Return [X, Y] of the center of cell containing provided text 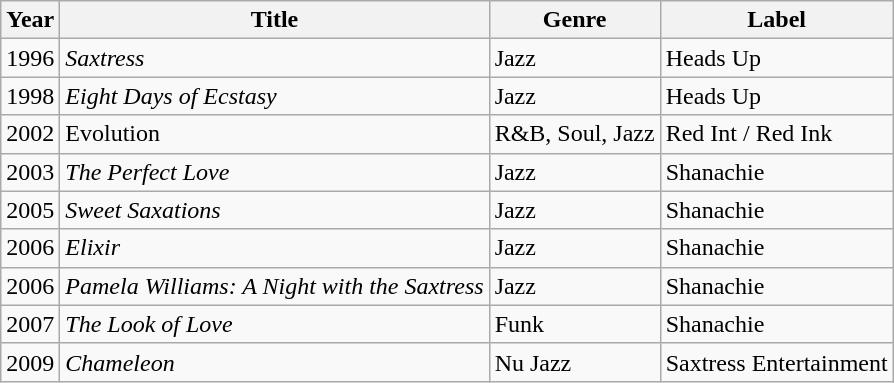
Nu Jazz [574, 362]
2002 [30, 134]
Saxtress Entertainment [776, 362]
Year [30, 20]
Title [274, 20]
Saxtress [274, 58]
Sweet Saxations [274, 210]
2007 [30, 324]
Funk [574, 324]
1998 [30, 96]
Genre [574, 20]
The Perfect Love [274, 172]
2005 [30, 210]
Label [776, 20]
Pamela Williams: A Night with the Saxtress [274, 286]
R&B, Soul, Jazz [574, 134]
Chameleon [274, 362]
2003 [30, 172]
The Look of Love [274, 324]
2009 [30, 362]
Red Int / Red Ink [776, 134]
Elixir [274, 248]
Evolution [274, 134]
Eight Days of Ecstasy [274, 96]
1996 [30, 58]
